Determine the (x, y) coordinate at the center of the cell enclosing the given text.  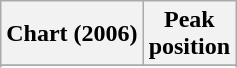
Chart (2006) (72, 34)
Peakposition (189, 34)
